Search for the cell housing the specified text and yield its [x, y] center coordinate. 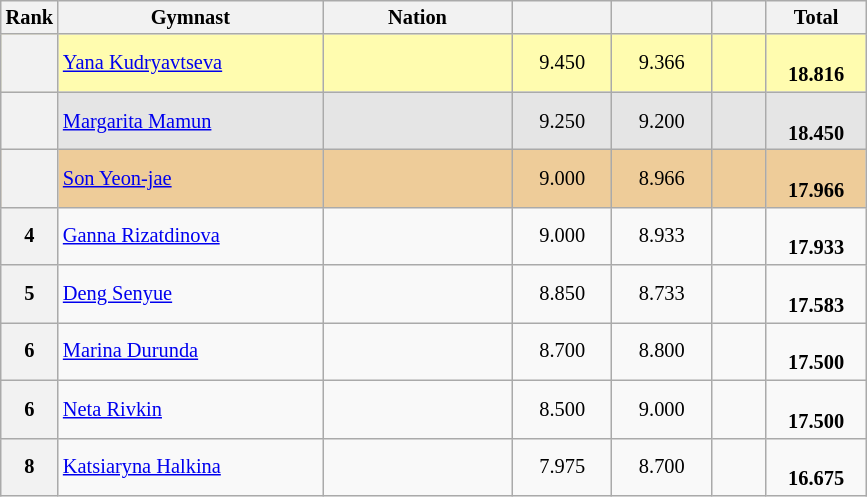
9.450 [562, 63]
Yana Kudryavtseva [190, 63]
8.966 [662, 178]
Nation [418, 17]
8.800 [662, 351]
17.933 [816, 236]
Total [816, 17]
9.366 [662, 63]
Margarita Mamun [190, 121]
18.816 [816, 63]
Gymnast [190, 17]
8.850 [562, 294]
17.583 [816, 294]
Rank [30, 17]
8 [30, 467]
17.966 [816, 178]
16.675 [816, 467]
8.933 [662, 236]
4 [30, 236]
7.975 [562, 467]
8.733 [662, 294]
9.250 [562, 121]
Katsiaryna Halkina [190, 467]
8.500 [562, 409]
18.450 [816, 121]
Deng Senyue [190, 294]
Son Yeon-jae [190, 178]
5 [30, 294]
Neta Rivkin [190, 409]
Ganna Rizatdinova [190, 236]
9.200 [662, 121]
Marina Durunda [190, 351]
